Pinpoint the cell where the given text exists, returning its (X, Y) midpoint coordinate. 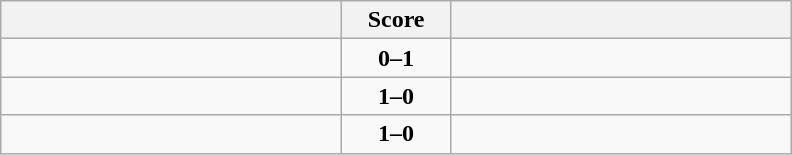
Score (396, 20)
0–1 (396, 58)
